Output the (X, Y) coordinate of the center of the cell containing the given text.  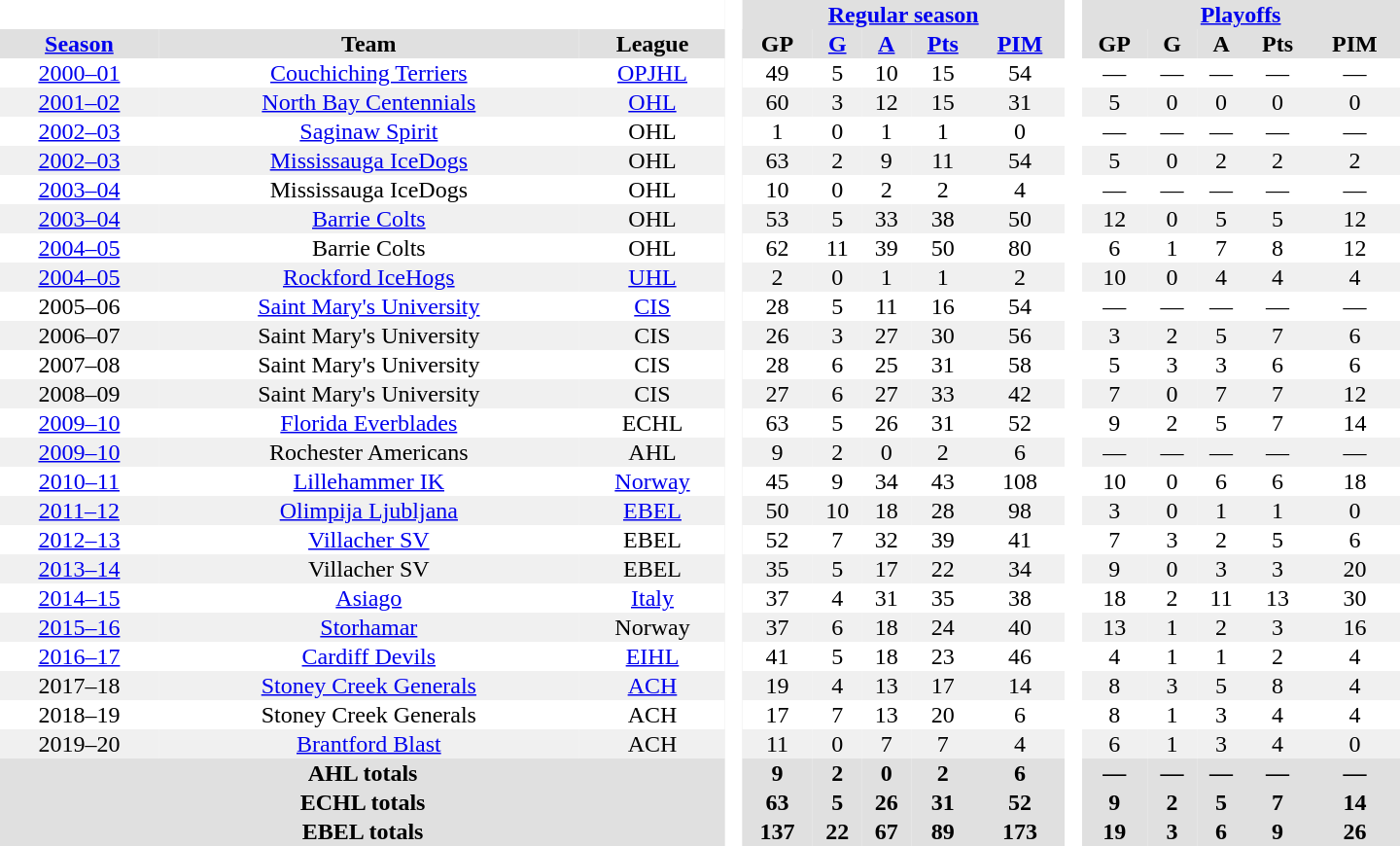
Storhamar (369, 627)
AHL (652, 452)
North Bay Centennials (369, 102)
2008–09 (80, 394)
EIHL (652, 656)
2011–12 (80, 511)
49 (778, 73)
UHL (652, 277)
2013–14 (80, 569)
Italy (652, 598)
Couchiching Terriers (369, 73)
2012–13 (80, 540)
23 (943, 656)
Cardiff Devils (369, 656)
2006–07 (80, 335)
Regular season (903, 15)
45 (778, 481)
40 (1021, 627)
2015–16 (80, 627)
EBEL totals (363, 831)
Olimpija Ljubljana (369, 511)
58 (1021, 365)
25 (887, 365)
2000–01 (80, 73)
2007–08 (80, 365)
2014–15 (80, 598)
Season (80, 44)
2018–19 (80, 715)
32 (887, 540)
2017–18 (80, 686)
2016–17 (80, 656)
46 (1021, 656)
89 (943, 831)
98 (1021, 511)
ECHL totals (363, 802)
Asiago (369, 598)
AHL totals (363, 773)
60 (778, 102)
173 (1021, 831)
OPJHL (652, 73)
Team (369, 44)
62 (778, 248)
137 (778, 831)
42 (1021, 394)
108 (1021, 481)
24 (943, 627)
67 (887, 831)
2001–02 (80, 102)
ECHL (652, 423)
Florida Everblades (369, 423)
League (652, 44)
Rockford IceHogs (369, 277)
56 (1021, 335)
Lillehammer IK (369, 481)
Rochester Americans (369, 452)
80 (1021, 248)
53 (778, 219)
Saginaw Spirit (369, 131)
Playoffs (1241, 15)
2010–11 (80, 481)
Brantford Blast (369, 744)
2005–06 (80, 306)
2019–20 (80, 744)
43 (943, 481)
